Return the (x, y) coordinate for the center point of the cell that contains the specified text.  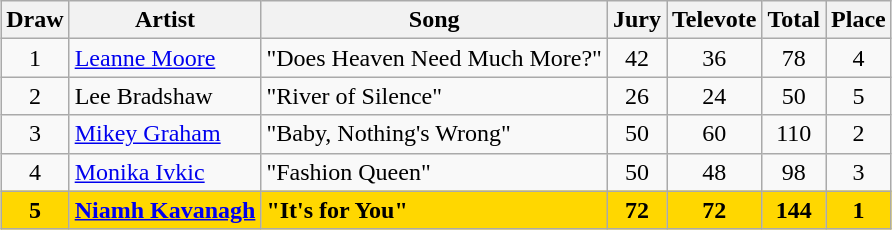
98 (794, 172)
110 (794, 134)
26 (636, 96)
"It's for You" (434, 210)
78 (794, 58)
Place (859, 20)
144 (794, 210)
"Fashion Queen" (434, 172)
24 (714, 96)
Draw (35, 20)
Niamh Kavanagh (165, 210)
Jury (636, 20)
Leanne Moore (165, 58)
42 (636, 58)
Mikey Graham (165, 134)
"Baby, Nothing's Wrong" (434, 134)
Total (794, 20)
Monika Ivkic (165, 172)
Song (434, 20)
48 (714, 172)
"Does Heaven Need Much More?" (434, 58)
"River of Silence" (434, 96)
60 (714, 134)
Lee Bradshaw (165, 96)
Artist (165, 20)
Televote (714, 20)
36 (714, 58)
